Determine the [X, Y] coordinate at the center of the cell enclosing the given text.  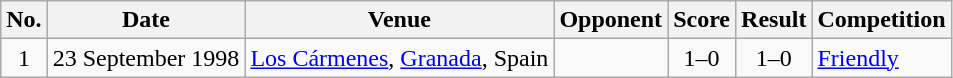
Opponent [611, 20]
Date [146, 20]
1 [24, 58]
No. [24, 20]
23 September 1998 [146, 58]
Competition [882, 20]
Result [774, 20]
Friendly [882, 58]
Los Cármenes, Granada, Spain [400, 58]
Score [702, 20]
Venue [400, 20]
